Detect which cell encompasses the target text, then output its [x, y] center coordinate. 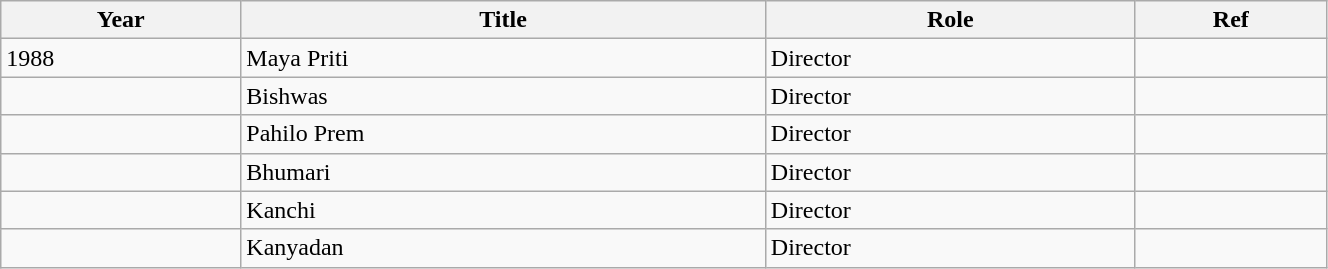
Title [504, 20]
Maya Priti [504, 58]
Ref [1230, 20]
Year [121, 20]
Kanyadan [504, 248]
Role [950, 20]
Pahilo Prem [504, 134]
Kanchi [504, 210]
1988 [121, 58]
Bishwas [504, 96]
Bhumari [504, 172]
